Locate the cell with the specified text and output its [X, Y] center coordinate. 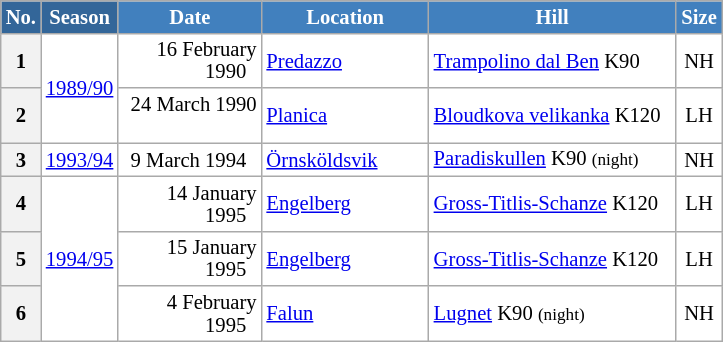
Bloudkova velikanka K120 [552, 116]
Date [190, 16]
Planica [344, 116]
Falun [344, 314]
Season [80, 16]
Örnsköldsvik [344, 159]
Predazzo [344, 60]
1 [21, 60]
16 February 1990 [190, 60]
3 [21, 159]
Size [698, 16]
5 [21, 258]
9 March 1994 [190, 159]
1993/94 [80, 159]
Lugnet K90 (night) [552, 314]
Location [344, 16]
1989/90 [80, 88]
1994/95 [80, 258]
14 January 1995 [190, 204]
Hill [552, 16]
24 March 1990 [190, 116]
4 February 1995 [190, 314]
Trampolino dal Ben K90 [552, 60]
4 [21, 204]
No. [21, 16]
6 [21, 314]
Paradiskullen K90 (night) [552, 159]
15 January 1995 [190, 258]
2 [21, 116]
